Scan for the cell matching the given text and deliver its [X, Y] coordinate at center. 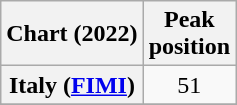
Italy (FIMI) [72, 85]
Peakposition [189, 34]
Chart (2022) [72, 34]
51 [189, 85]
